Return (X, Y) of the center of cell containing provided text 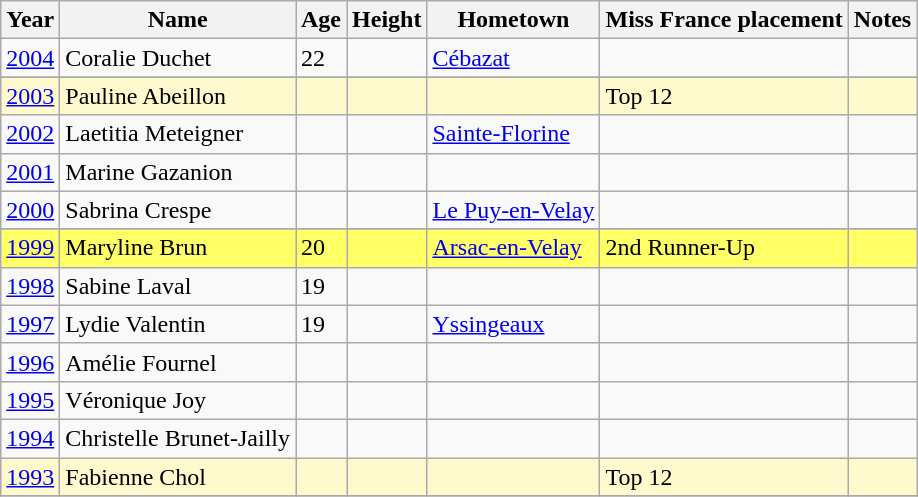
Maryline Brun (178, 248)
Marine Gazanion (178, 172)
Le Puy-en-Velay (514, 210)
Name (178, 20)
Year (30, 20)
Véronique Joy (178, 400)
Sainte-Florine (514, 134)
Miss France placement (724, 20)
Pauline Abeillon (178, 96)
1999 (30, 248)
2004 (30, 58)
1993 (30, 477)
Sabine Laval (178, 286)
Hometown (514, 20)
2003 (30, 96)
Christelle Brunet-Jailly (178, 438)
2nd Runner-Up (724, 248)
Cébazat (514, 58)
1997 (30, 324)
Notes (882, 20)
Coralie Duchet (178, 58)
Fabienne Chol (178, 477)
2002 (30, 134)
Yssingeaux (514, 324)
1995 (30, 400)
Sabrina Crespe (178, 210)
Laetitia Meteigner (178, 134)
Height (387, 20)
2000 (30, 210)
Arsac-en-Velay (514, 248)
Age (322, 20)
1996 (30, 362)
1998 (30, 286)
20 (322, 248)
Lydie Valentin (178, 324)
2001 (30, 172)
1994 (30, 438)
Amélie Fournel (178, 362)
22 (322, 58)
